Return the [X, Y] coordinate for the center point of the cell that contains the specified text.  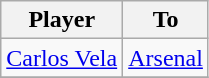
To [166, 20]
Carlos Vela [62, 58]
Arsenal [166, 58]
Player [62, 20]
